Provide the [x, y] coordinate of the cell's center where the given text is located.  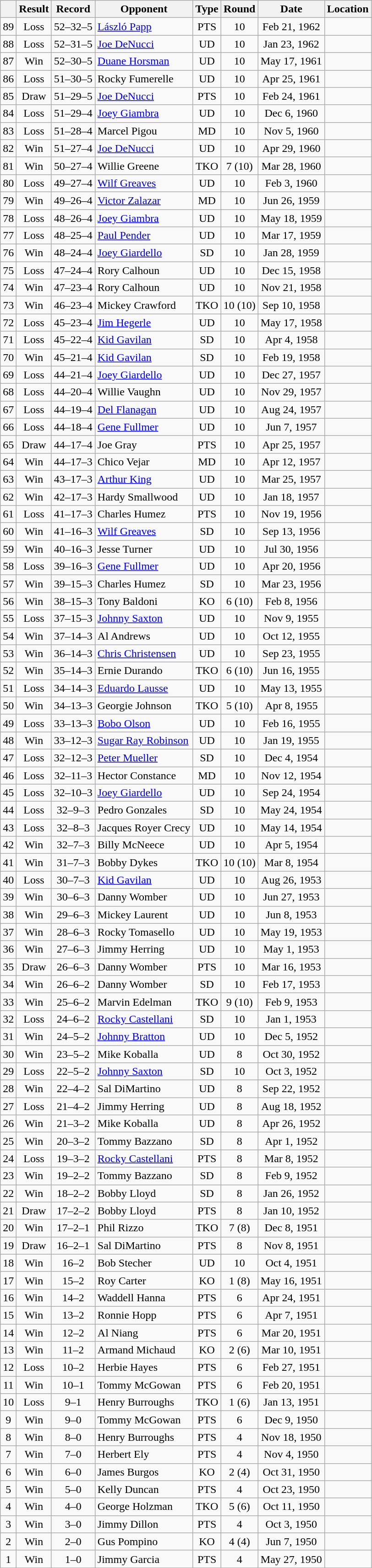
52–31–5 [73, 44]
1 (8) [239, 1280]
Jesse Turner [144, 549]
Dec 27, 1957 [291, 375]
Jimmy Dillon [144, 1524]
16–2–1 [73, 1245]
22 [8, 1193]
33 [8, 1002]
Opponent [144, 9]
Jan 19, 1955 [291, 740]
18 [8, 1263]
35 [8, 967]
Mar 17, 1959 [291, 236]
40–16–3 [73, 549]
Peter Mueller [144, 758]
May 16, 1951 [291, 1280]
27 [8, 1106]
7 (10) [239, 166]
51–29–4 [73, 113]
52–30–5 [73, 61]
Nov 9, 1955 [291, 619]
George Holzman [144, 1507]
13 [8, 1350]
Oct 3, 1950 [291, 1524]
33–12–3 [73, 740]
52–32–5 [73, 27]
May 14, 1954 [291, 828]
48–24–4 [73, 253]
Johnny Bratton [144, 1036]
32–7–3 [73, 845]
Nov 4, 1950 [291, 1455]
50 [8, 706]
5 (6) [239, 1507]
22–4–2 [73, 1089]
17–2–2 [73, 1211]
Nov 5, 1960 [291, 131]
39–16–3 [73, 566]
44–21–4 [73, 375]
3–0 [73, 1524]
Armand Michaud [144, 1350]
Duane Horsman [144, 61]
May 17, 1961 [291, 61]
Feb 24, 1961 [291, 96]
72 [8, 323]
30 [8, 1054]
Location [348, 9]
Al Andrews [144, 636]
44–20–4 [73, 392]
56 [8, 601]
65 [8, 444]
Apr 29, 1960 [291, 148]
86 [8, 79]
Mar 8, 1952 [291, 1158]
Dec 8, 1951 [291, 1228]
Feb 3, 1960 [291, 183]
Apr 20, 1956 [291, 566]
Nov 21, 1958 [291, 288]
12–2 [73, 1333]
1–0 [73, 1559]
57 [8, 584]
9 (10) [239, 1002]
Hardy Smallwood [144, 496]
32–8–3 [73, 828]
Type [207, 9]
Jun 8, 1953 [291, 915]
10–1 [73, 1385]
51–27–4 [73, 148]
53 [8, 653]
89 [8, 27]
21–4–2 [73, 1106]
39 [8, 897]
Oct 4, 1951 [291, 1263]
Jul 30, 1956 [291, 549]
41 [8, 862]
9 [8, 1420]
46 [8, 776]
2–0 [73, 1541]
31 [8, 1036]
Arthur King [144, 479]
Aug 26, 1953 [291, 880]
38–15–3 [73, 601]
15 [8, 1315]
Chris Christensen [144, 653]
Georgie Johnson [144, 706]
Roy Carter [144, 1280]
Feb 9, 1952 [291, 1176]
16 [8, 1298]
27–6–3 [73, 949]
16–2 [73, 1263]
Nov 29, 1957 [291, 392]
47–24–4 [73, 270]
Mar 25, 1957 [291, 479]
Apr 5, 1954 [291, 845]
Rocky Tomasello [144, 932]
May 18, 1959 [291, 218]
69 [8, 375]
77 [8, 236]
2 [8, 1541]
52 [8, 671]
Bobby Dykes [144, 862]
2 (6) [239, 1350]
Hector Constance [144, 776]
Billy McNeece [144, 845]
Record [73, 9]
Nov 12, 1954 [291, 776]
54 [8, 636]
11–2 [73, 1350]
Oct 12, 1955 [291, 636]
Feb 8, 1956 [291, 601]
20–3–2 [73, 1141]
32–12–3 [73, 758]
Mar 20, 1951 [291, 1333]
10–2 [73, 1368]
22–5–2 [73, 1072]
Herbie Hayes [144, 1368]
Jan 23, 1962 [291, 44]
11 [8, 1385]
32–11–3 [73, 776]
Waddell Hanna [144, 1298]
Nov 8, 1951 [291, 1245]
Eduardo Lausse [144, 688]
76 [8, 253]
Dec 5, 1952 [291, 1036]
Kelly Duncan [144, 1489]
38 [8, 915]
László Papp [144, 27]
44 [8, 810]
Dec 15, 1958 [291, 270]
May 27, 1950 [291, 1559]
26–6–3 [73, 967]
5 (10) [239, 706]
May 13, 1955 [291, 688]
44–19–4 [73, 410]
42 [8, 845]
Apr 25, 1957 [291, 444]
Marcel Pigou [144, 131]
Mickey Laurent [144, 915]
Del Flanagan [144, 410]
7–0 [73, 1455]
73 [8, 305]
70 [8, 357]
Apr 7, 1951 [291, 1315]
34–13–3 [73, 706]
85 [8, 96]
49 [8, 723]
20 [8, 1228]
51–30–5 [73, 79]
24 [8, 1158]
4–0 [73, 1507]
30–6–3 [73, 897]
32–9–3 [73, 810]
Chico Vejar [144, 462]
Feb 9, 1953 [291, 1002]
Dec 6, 1960 [291, 113]
3 [8, 1524]
74 [8, 288]
Herbert Ely [144, 1455]
58 [8, 566]
Mar 28, 1960 [291, 166]
1 (6) [239, 1402]
18–2–2 [73, 1193]
5–0 [73, 1489]
26–6–2 [73, 984]
19–3–2 [73, 1158]
Jan 10, 1952 [291, 1211]
75 [8, 270]
29 [8, 1072]
48–25–4 [73, 236]
Marvin Edelman [144, 1002]
88 [8, 44]
Jan 1, 1953 [291, 1019]
80 [8, 183]
31–7–3 [73, 862]
64 [8, 462]
37 [8, 932]
Gus Pompino [144, 1541]
24–5–2 [73, 1036]
66 [8, 427]
Round [239, 9]
Jun 16, 1955 [291, 671]
41–17–3 [73, 514]
82 [8, 148]
17 [8, 1280]
Feb 16, 1955 [291, 723]
33–13–3 [73, 723]
Apr 1, 1952 [291, 1141]
26 [8, 1124]
Oct 3, 1952 [291, 1072]
Al Niang [144, 1333]
Bobo Olson [144, 723]
30–7–3 [73, 880]
1 [8, 1559]
Sep 22, 1952 [291, 1089]
Jun 27, 1953 [291, 897]
Jun 26, 1959 [291, 200]
Apr 4, 1958 [291, 340]
71 [8, 340]
25–6–2 [73, 1002]
Apr 8, 1955 [291, 706]
36–14–3 [73, 653]
Sep 23, 1955 [291, 653]
9–1 [73, 1402]
44–17–3 [73, 462]
6–0 [73, 1472]
Pedro Gonzales [144, 810]
34 [8, 984]
35–14–3 [73, 671]
40 [8, 880]
41–16–3 [73, 532]
32–10–3 [73, 793]
Apr 12, 1957 [291, 462]
44–17–4 [73, 444]
45–23–4 [73, 323]
Jun 7, 1950 [291, 1541]
Oct 30, 1952 [291, 1054]
Jan 28, 1959 [291, 253]
Jimmy Garcia [144, 1559]
29–6–3 [73, 915]
19 [8, 1245]
14–2 [73, 1298]
Joe Gray [144, 444]
51–29–5 [73, 96]
37–15–3 [73, 619]
5 [8, 1489]
44–18–4 [73, 427]
60 [8, 532]
May 17, 1958 [291, 323]
23–5–2 [73, 1054]
45–21–4 [73, 357]
Victor Zalazar [144, 200]
78 [8, 218]
May 24, 1954 [291, 810]
45–22–4 [73, 340]
Feb 17, 1953 [291, 984]
51 [8, 688]
32 [8, 1019]
12 [8, 1368]
14 [8, 1333]
9–0 [73, 1420]
21 [8, 1211]
42–17–3 [73, 496]
36 [8, 949]
Mar 23, 1956 [291, 584]
28–6–3 [73, 932]
Feb 20, 1951 [291, 1385]
4 (4) [239, 1541]
49–26–4 [73, 200]
Dec 9, 1950 [291, 1420]
Jan 18, 1957 [291, 496]
59 [8, 549]
Dec 4, 1954 [291, 758]
Jacques Royer Crecy [144, 828]
68 [8, 392]
7 (8) [239, 1228]
Jan 26, 1952 [291, 1193]
Jim Hegerle [144, 323]
Sep 10, 1958 [291, 305]
67 [8, 410]
Tony Baldoni [144, 601]
Nov 18, 1950 [291, 1437]
62 [8, 496]
Ernie Durando [144, 671]
Aug 18, 1952 [291, 1106]
Willie Greene [144, 166]
Bob Stecher [144, 1263]
Paul Pender [144, 236]
81 [8, 166]
45 [8, 793]
Oct 31, 1950 [291, 1472]
Feb 19, 1958 [291, 357]
Mar 16, 1953 [291, 967]
Rocky Fumerelle [144, 79]
37–14–3 [73, 636]
87 [8, 61]
Apr 24, 1951 [291, 1298]
47–23–4 [73, 288]
23 [8, 1176]
24–6–2 [73, 1019]
13–2 [73, 1315]
25 [8, 1141]
48 [8, 740]
Mickey Crawford [144, 305]
Phil Rizzo [144, 1228]
83 [8, 131]
Nov 19, 1956 [291, 514]
Mar 10, 1951 [291, 1350]
Result [34, 9]
Sugar Ray Robinson [144, 740]
21–3–2 [73, 1124]
2 (4) [239, 1472]
61 [8, 514]
Jan 13, 1951 [291, 1402]
Oct 11, 1950 [291, 1507]
Willie Vaughn [144, 392]
28 [8, 1089]
63 [8, 479]
Sep 24, 1954 [291, 793]
Sep 13, 1956 [291, 532]
7 [8, 1455]
46–23–4 [73, 305]
50–27–4 [73, 166]
Feb 21, 1962 [291, 27]
James Burgos [144, 1472]
34–14–3 [73, 688]
8–0 [73, 1437]
43 [8, 828]
49–27–4 [73, 183]
19–2–2 [73, 1176]
May 19, 1953 [291, 932]
Jun 7, 1957 [291, 427]
Feb 27, 1951 [291, 1368]
Ronnie Hopp [144, 1315]
Mar 8, 1954 [291, 862]
47 [8, 758]
May 1, 1953 [291, 949]
43–17–3 [73, 479]
79 [8, 200]
Aug 24, 1957 [291, 410]
Apr 26, 1952 [291, 1124]
Oct 23, 1950 [291, 1489]
51–28–4 [73, 131]
Apr 25, 1961 [291, 79]
15–2 [73, 1280]
55 [8, 619]
48–26–4 [73, 218]
Date [291, 9]
17–2–1 [73, 1228]
39–15–3 [73, 584]
84 [8, 113]
